Search for the cell housing the specified text and yield its [x, y] center coordinate. 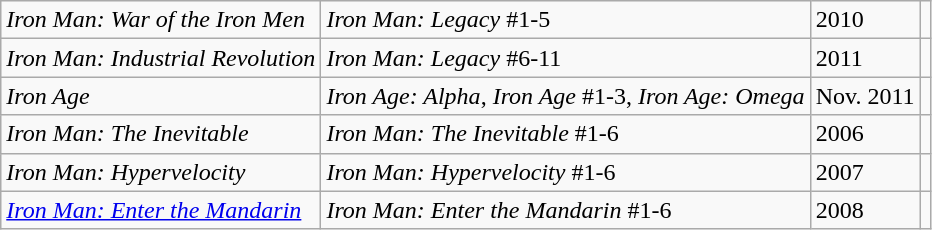
Iron Man: Legacy #1-5 [566, 20]
Iron Man: Hypervelocity #1-6 [566, 172]
Iron Man: Enter the Mandarin #1-6 [566, 210]
Iron Man: The Inevitable #1-6 [566, 134]
Iron Man: Legacy #6-11 [566, 58]
Nov. 2011 [865, 96]
2010 [865, 20]
Iron Man: Hypervelocity [161, 172]
2011 [865, 58]
Iron Man: Enter the Mandarin [161, 210]
Iron Man: The Inevitable [161, 134]
Iron Age [161, 96]
Iron Man: Industrial Revolution [161, 58]
2008 [865, 210]
Iron Age: Alpha, Iron Age #1-3, Iron Age: Omega [566, 96]
2006 [865, 134]
Iron Man: War of the Iron Men [161, 20]
2007 [865, 172]
